Find where the given text appears and provide that cell's center as (X, Y) coordinate. 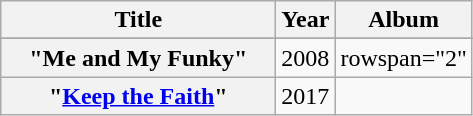
Title (138, 20)
"Keep the Faith" (138, 96)
Year (306, 20)
rowspan="2" (404, 58)
2017 (306, 96)
Album (404, 20)
"Me and My Funky" (138, 58)
2008 (306, 58)
